For the text-containing cell, return its midpoint in [X, Y] coordinate format. 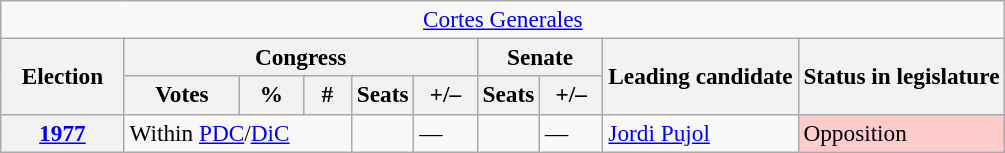
% [272, 95]
Jordi Pujol [700, 133]
1977 [62, 133]
# [327, 95]
Leading candidate [700, 76]
Election [62, 76]
Votes [182, 95]
Cortes Generales [503, 19]
Senate [540, 57]
Within PDC/DiC [238, 133]
Congress [300, 57]
Status in legislature [902, 76]
Opposition [902, 133]
